Search for the cell housing the specified text and yield its [x, y] center coordinate. 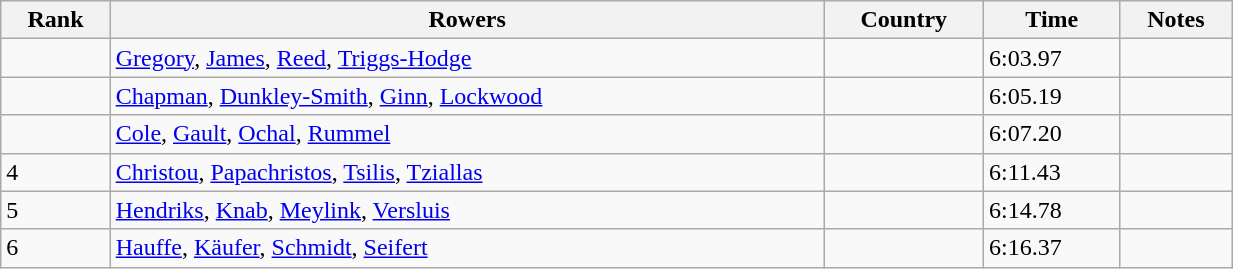
6:03.97 [1052, 58]
Cole, Gault, Ochal, Rummel [467, 134]
Country [904, 20]
Christou, Papachristos, Tsilis, Tziallas [467, 172]
Hendriks, Knab, Meylink, Versluis [467, 210]
Rank [56, 20]
6:05.19 [1052, 96]
6:07.20 [1052, 134]
Notes [1176, 20]
4 [56, 172]
Time [1052, 20]
6 [56, 248]
6:11.43 [1052, 172]
Hauffe, Käufer, Schmidt, Seifert [467, 248]
5 [56, 210]
Gregory, James, Reed, Triggs-Hodge [467, 58]
Rowers [467, 20]
6:16.37 [1052, 248]
Chapman, Dunkley-Smith, Ginn, Lockwood [467, 96]
6:14.78 [1052, 210]
